Find where the given text appears and provide that cell's center as (x, y) coordinate. 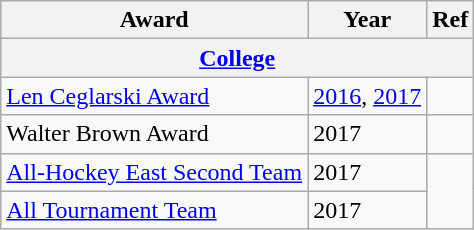
Award (154, 20)
All-Hockey East Second Team (154, 172)
Len Ceglarski Award (154, 96)
Ref (450, 20)
College (238, 58)
2016, 2017 (368, 96)
Walter Brown Award (154, 134)
All Tournament Team (154, 210)
Year (368, 20)
